Search for the cell housing the specified text and yield its [X, Y] center coordinate. 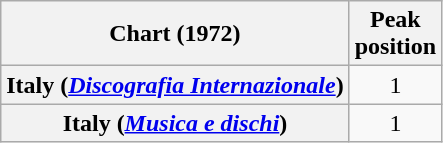
Chart (1972) [175, 34]
Italy (Discografia Internazionale) [175, 85]
Peakposition [395, 34]
Italy (Musica e dischi) [175, 123]
